Return (x, y) of the center of cell containing provided text 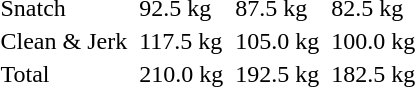
105.0 kg (278, 41)
117.5 kg (182, 41)
